Capture the cell that displays the provided text and extract its [X, Y] central coordinate. 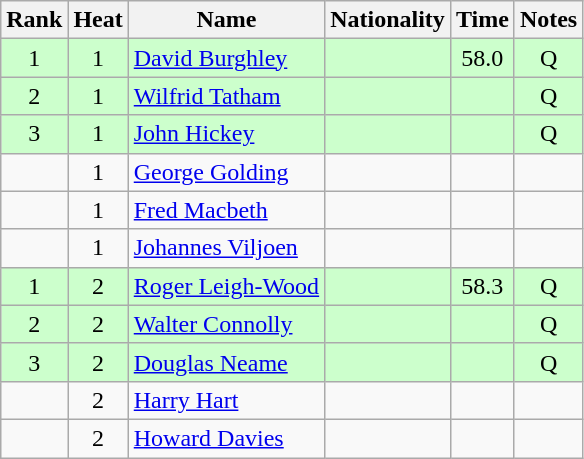
58.3 [482, 286]
Wilfrid Tatham [226, 96]
Howard Davies [226, 438]
Rank [34, 20]
John Hickey [226, 134]
George Golding [226, 172]
Heat [98, 20]
Fred Macbeth [226, 210]
Harry Hart [226, 400]
Douglas Neame [226, 362]
Name [226, 20]
Time [482, 20]
58.0 [482, 58]
Notes [548, 20]
Nationality [388, 20]
Johannes Viljoen [226, 248]
David Burghley [226, 58]
Walter Connolly [226, 324]
Roger Leigh-Wood [226, 286]
